Output the [X, Y] coordinate of the center of the cell containing the given text.  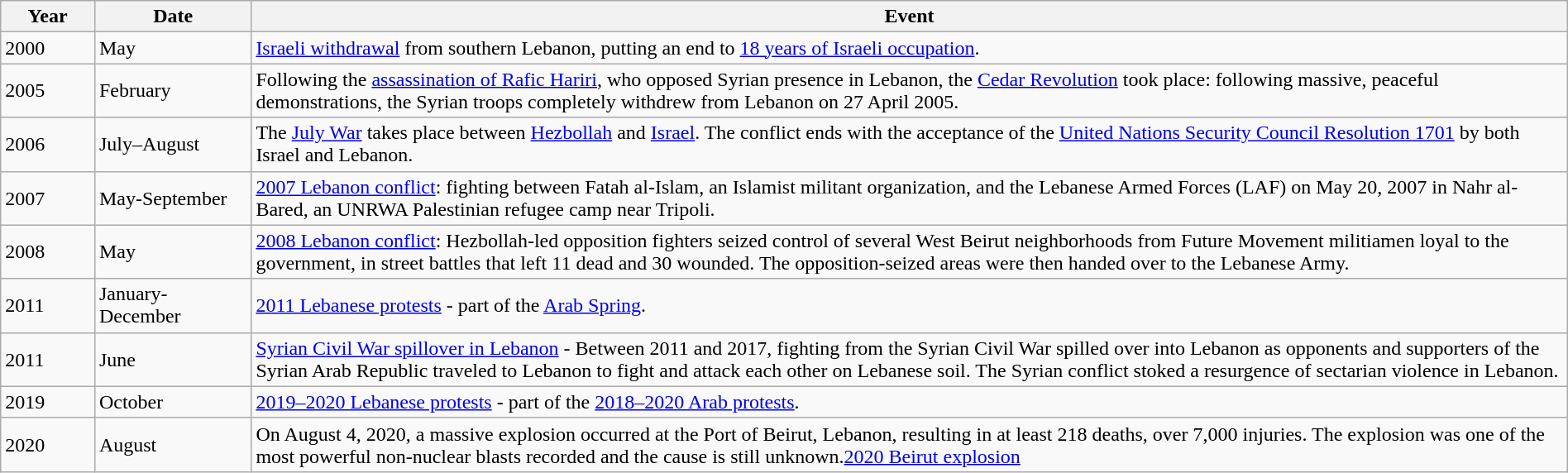
Year [48, 17]
2019 [48, 402]
February [172, 91]
2006 [48, 144]
2011 Lebanese protests - part of the Arab Spring. [910, 306]
2020 [48, 445]
2007 [48, 198]
2008 [48, 251]
July–August [172, 144]
2005 [48, 91]
2000 [48, 48]
Date [172, 17]
October [172, 402]
Israeli withdrawal from southern Lebanon, putting an end to 18 years of Israeli occupation. [910, 48]
January-December [172, 306]
May-September [172, 198]
Event [910, 17]
2019–2020 Lebanese protests - part of the 2018–2020 Arab protests. [910, 402]
August [172, 445]
June [172, 359]
